Provide the [x, y] coordinate of the cell's center where the given text is located.  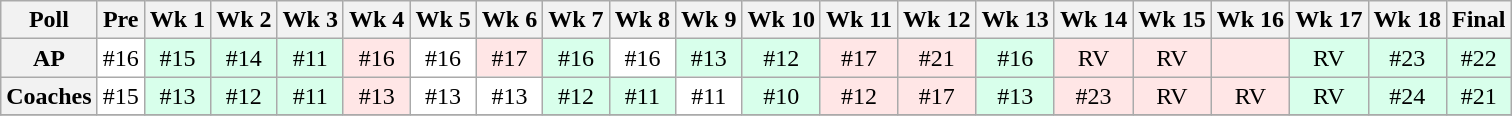
Wk 10 [781, 20]
Wk 7 [576, 20]
#10 [781, 96]
Wk 15 [1172, 20]
Wk 17 [1329, 20]
Wk 14 [1093, 20]
Wk 12 [937, 20]
AP [49, 58]
Poll [49, 20]
Wk 18 [1407, 20]
Final [1478, 20]
Wk 9 [709, 20]
Wk 8 [642, 20]
Wk 2 [244, 20]
Wk 6 [509, 20]
Wk 5 [443, 20]
Wk 1 [177, 20]
Wk 3 [310, 20]
Pre [120, 20]
#14 [244, 58]
Wk 4 [376, 20]
Wk 11 [858, 20]
#24 [1407, 96]
Wk 16 [1250, 20]
#22 [1478, 58]
Wk 13 [1015, 20]
Coaches [49, 96]
